Capture the cell that displays the provided text and extract its [X, Y] central coordinate. 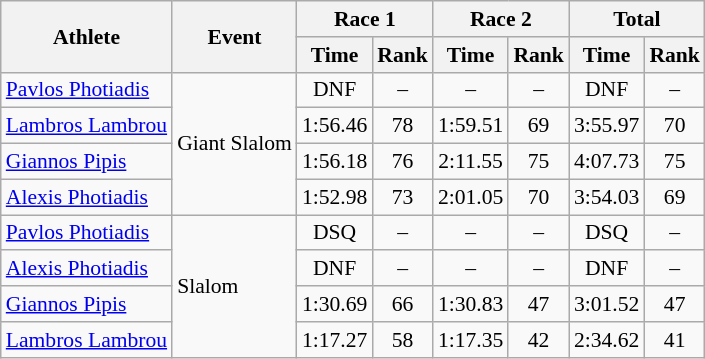
Race 2 [501, 19]
4:07.73 [606, 162]
66 [402, 304]
76 [402, 162]
1:30.69 [334, 304]
Slalom [234, 286]
3:55.97 [606, 126]
78 [402, 126]
1:17.35 [470, 340]
Race 1 [365, 19]
2:34.62 [606, 340]
1:17.27 [334, 340]
2:01.05 [470, 197]
2:11.55 [470, 162]
41 [674, 340]
1:56.46 [334, 126]
Event [234, 36]
3:54.03 [606, 197]
1:52.98 [334, 197]
73 [402, 197]
58 [402, 340]
1:30.83 [470, 304]
42 [538, 340]
1:59.51 [470, 126]
Total [637, 19]
1:56.18 [334, 162]
Giant Slalom [234, 143]
3:01.52 [606, 304]
Athlete [86, 36]
